From the cell containing the given text, extract its center point as (x, y) coordinate. 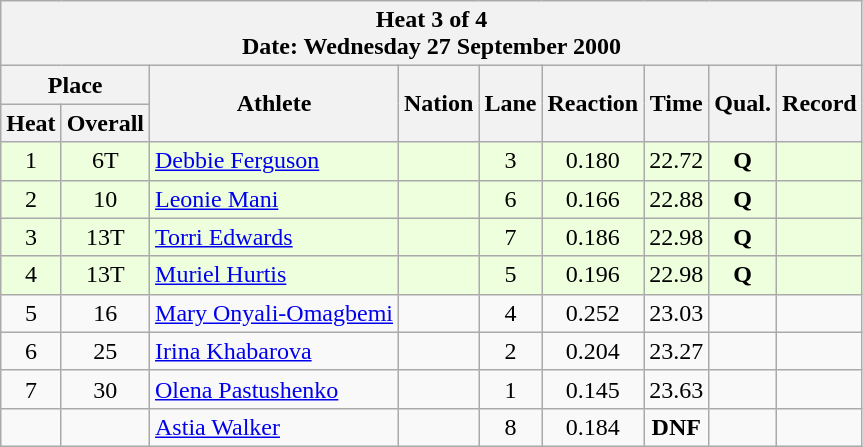
6T (105, 161)
30 (105, 389)
Qual. (743, 104)
16 (105, 313)
Place (76, 85)
Leonie Mani (274, 199)
Muriel Hurtis (274, 275)
Debbie Ferguson (274, 161)
Olena Pastushenko (274, 389)
0.196 (593, 275)
23.03 (676, 313)
Athlete (274, 104)
Reaction (593, 104)
Heat 3 of 4 Date: Wednesday 27 September 2000 (432, 34)
0.186 (593, 237)
Overall (105, 123)
Nation (439, 104)
10 (105, 199)
8 (510, 427)
0.180 (593, 161)
0.145 (593, 389)
0.252 (593, 313)
0.184 (593, 427)
22.72 (676, 161)
0.166 (593, 199)
Heat (31, 123)
23.27 (676, 351)
Lane (510, 104)
Record (820, 104)
0.204 (593, 351)
Torri Edwards (274, 237)
22.88 (676, 199)
23.63 (676, 389)
Irina Khabarova (274, 351)
25 (105, 351)
Mary Onyali-Omagbemi (274, 313)
Astia Walker (274, 427)
Time (676, 104)
DNF (676, 427)
